Pinpoint the cell where the given text exists, returning its (X, Y) midpoint coordinate. 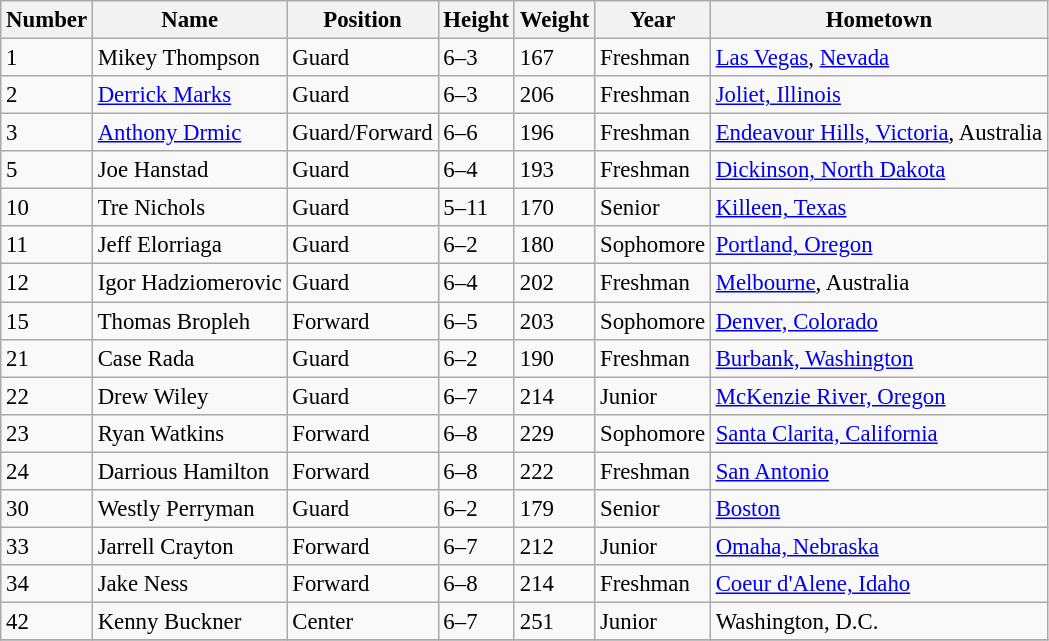
Year (653, 20)
34 (47, 584)
Ryan Watkins (190, 433)
2 (47, 95)
179 (554, 509)
170 (554, 208)
Tre Nichols (190, 208)
Guard/Forward (362, 133)
3 (47, 133)
McKenzie River, Oregon (878, 396)
Jarrell Crayton (190, 546)
6–6 (476, 133)
11 (47, 245)
10 (47, 208)
Denver, Colorado (878, 321)
24 (47, 471)
5–11 (476, 208)
Dickinson, North Dakota (878, 170)
33 (47, 546)
212 (554, 546)
Igor Hadziomerovic (190, 283)
Jake Ness (190, 584)
203 (554, 321)
23 (47, 433)
Thomas Bropleh (190, 321)
Washington, D.C. (878, 621)
Number (47, 20)
Center (362, 621)
Position (362, 20)
Omaha, Nebraska (878, 546)
Darrious Hamilton (190, 471)
1 (47, 58)
Burbank, Washington (878, 358)
Las Vegas, Nevada (878, 58)
180 (554, 245)
30 (47, 509)
42 (47, 621)
Mikey Thompson (190, 58)
Melbourne, Australia (878, 283)
206 (554, 95)
196 (554, 133)
15 (47, 321)
Westly Perryman (190, 509)
Joliet, Illinois (878, 95)
Case Rada (190, 358)
Anthony Drmic (190, 133)
Name (190, 20)
190 (554, 358)
Kenny Buckner (190, 621)
Coeur d'Alene, Idaho (878, 584)
12 (47, 283)
Endeavour Hills, Victoria, Australia (878, 133)
167 (554, 58)
Killeen, Texas (878, 208)
5 (47, 170)
202 (554, 283)
Jeff Elorriaga (190, 245)
6–5 (476, 321)
Hometown (878, 20)
251 (554, 621)
Portland, Oregon (878, 245)
Drew Wiley (190, 396)
222 (554, 471)
Joe Hanstad (190, 170)
229 (554, 433)
Weight (554, 20)
21 (47, 358)
Boston (878, 509)
San Antonio (878, 471)
193 (554, 170)
22 (47, 396)
Santa Clarita, California (878, 433)
Height (476, 20)
Derrick Marks (190, 95)
